Return [X, Y] of the center of cell containing provided text 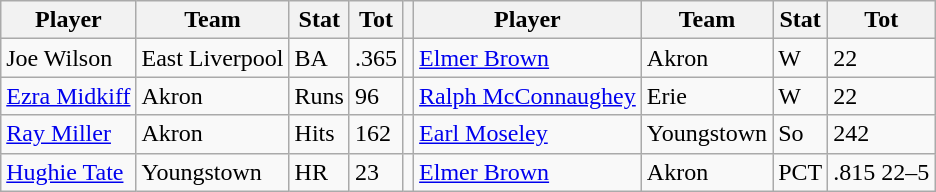
Joe Wilson [68, 58]
Hits [319, 134]
.365 [376, 58]
Ralph McConnaughey [528, 96]
Earl Moseley [528, 134]
162 [376, 134]
Ray Miller [68, 134]
242 [882, 134]
Ezra Midkiff [68, 96]
East Liverpool [212, 58]
23 [376, 172]
HR [319, 172]
Hughie Tate [68, 172]
.815 22–5 [882, 172]
Runs [319, 96]
96 [376, 96]
So [800, 134]
Erie [706, 96]
BA [319, 58]
PCT [800, 172]
